Identify which cell holds the provided text, then report its [X, Y] central coordinate. 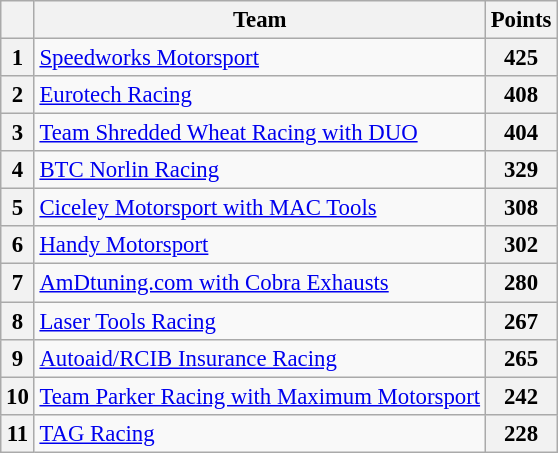
302 [520, 245]
329 [520, 170]
Handy Motorsport [260, 245]
10 [18, 396]
4 [18, 170]
7 [18, 283]
6 [18, 245]
TAG Racing [260, 433]
404 [520, 133]
Team [260, 20]
Laser Tools Racing [260, 321]
228 [520, 433]
Eurotech Racing [260, 95]
Team Shredded Wheat Racing with DUO [260, 133]
Ciceley Motorsport with MAC Tools [260, 208]
Team Parker Racing with Maximum Motorsport [260, 396]
408 [520, 95]
265 [520, 358]
Points [520, 20]
3 [18, 133]
BTC Norlin Racing [260, 170]
Speedworks Motorsport [260, 58]
AmDtuning.com with Cobra Exhausts [260, 283]
1 [18, 58]
9 [18, 358]
267 [520, 321]
242 [520, 396]
2 [18, 95]
Autoaid/RCIB Insurance Racing [260, 358]
280 [520, 283]
8 [18, 321]
11 [18, 433]
425 [520, 58]
5 [18, 208]
308 [520, 208]
